Output the [x, y] coordinate of the center of the cell containing the given text.  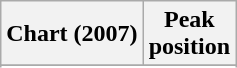
Chart (2007) [72, 34]
Peakposition [189, 34]
